Return the [x, y] coordinate for the center point of the cell that contains the specified text.  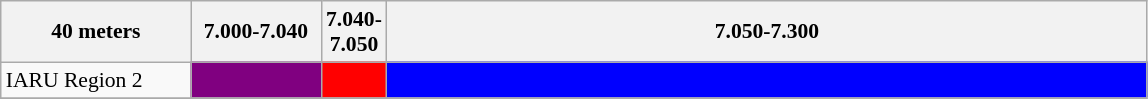
IARU Region 2 [96, 80]
7.040-7.050 [354, 32]
40 meters [96, 32]
7.000-7.040 [256, 32]
7.050-7.300 [767, 32]
